Provide the (X, Y) coordinate of the cell's center where the given text is located.  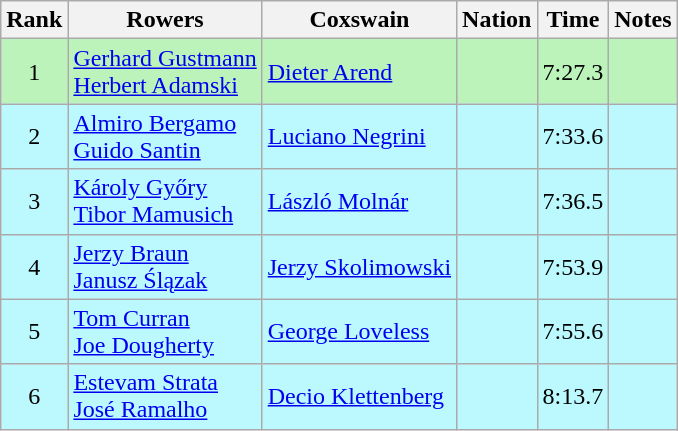
4 (34, 266)
5 (34, 332)
Estevam StrataJosé Ramalho (165, 396)
Jerzy BraunJanusz Ślązak (165, 266)
7:55.6 (573, 332)
1 (34, 72)
Károly GyőryTibor Mamusich (165, 202)
Rowers (165, 20)
Tom CurranJoe Dougherty (165, 332)
Almiro BergamoGuido Santin (165, 136)
Jerzy Skolimowski (359, 266)
Time (573, 20)
7:33.6 (573, 136)
George Loveless (359, 332)
2 (34, 136)
Rank (34, 20)
László Molnár (359, 202)
6 (34, 396)
3 (34, 202)
Gerhard GustmannHerbert Adamski (165, 72)
Coxswain (359, 20)
7:53.9 (573, 266)
Decio Klettenberg (359, 396)
Luciano Negrini (359, 136)
7:27.3 (573, 72)
7:36.5 (573, 202)
Nation (497, 20)
Notes (643, 20)
Dieter Arend (359, 72)
8:13.7 (573, 396)
